Search for the cell housing the specified text and yield its [x, y] center coordinate. 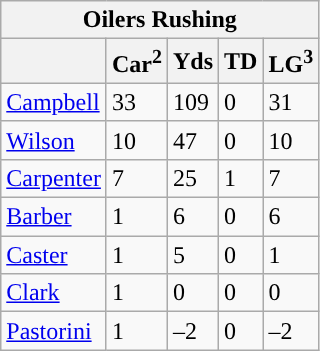
Pastorini [54, 331]
5 [192, 255]
109 [192, 102]
Car2 [136, 62]
47 [192, 140]
Caster [54, 255]
TD [241, 62]
Oilers Rushing [160, 20]
Barber [54, 217]
Yds [192, 62]
31 [291, 102]
Wilson [54, 140]
25 [192, 178]
LG3 [291, 62]
33 [136, 102]
Carpenter [54, 178]
Clark [54, 293]
Campbell [54, 102]
